Return [x, y] of the center of cell containing provided text 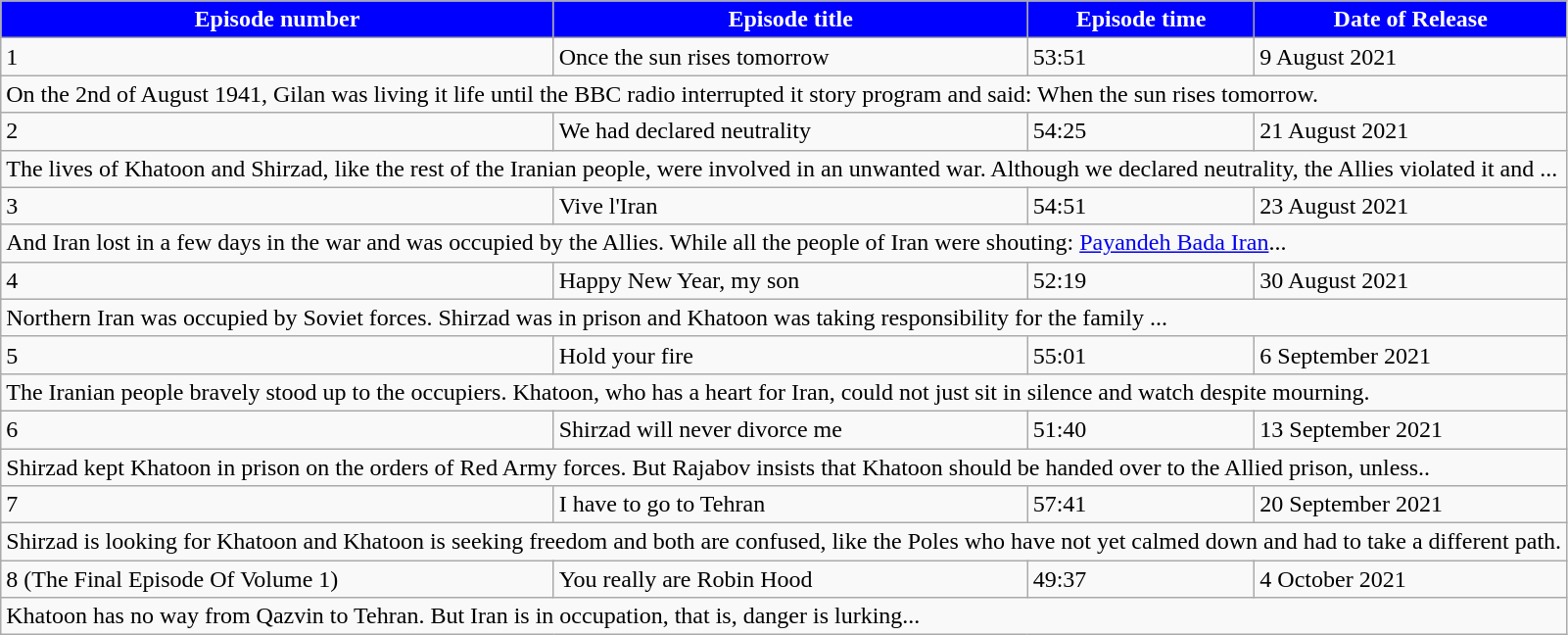
54:51 [1141, 206]
Date of Release [1410, 20]
We had declared neutrality [790, 131]
23 August 2021 [1410, 206]
54:25 [1141, 131]
The Iranian people bravely stood up to the occupiers. Khatoon, who has a heart for Iran, could not just sit in silence and watch despite mourning. [784, 392]
Once the sun rises tomorrow [790, 57]
7 [277, 505]
Hold your fire [790, 355]
51:40 [1141, 429]
20 September 2021 [1410, 505]
Episode title [790, 20]
2 [277, 131]
30 August 2021 [1410, 280]
Northern Iran was occupied by Soviet forces. Shirzad was in prison and Khatoon was taking responsibility for the family ... [784, 317]
6 September 2021 [1410, 355]
4 [277, 280]
8 (The Final Episode Of Volume 1) [277, 579]
Shirzad will never divorce me [790, 429]
Happy New Year, my son [790, 280]
13 September 2021 [1410, 429]
5 [277, 355]
Khatoon has no way from Qazvin to Tehran. But Iran is in occupation, that is, danger is lurking... [784, 616]
Vive l'Iran [790, 206]
9 August 2021 [1410, 57]
6 [277, 429]
49:37 [1141, 579]
I have to go to Tehran [790, 505]
Episode number [277, 20]
4 October 2021 [1410, 579]
Episode time [1141, 20]
55:01 [1141, 355]
And Iran lost in a few days in the war and was occupied by the Allies. While all the people of Iran were shouting: Payandeh Bada Iran... [784, 243]
52:19 [1141, 280]
3 [277, 206]
You really are Robin Hood [790, 579]
57:41 [1141, 505]
On the 2nd of August 1941, Gilan was living it life until the BBC radio interrupted it story program and said: When the sun rises tomorrow. [784, 94]
1 [277, 57]
53:51 [1141, 57]
21 August 2021 [1410, 131]
